Capture the cell that displays the provided text and extract its [X, Y] central coordinate. 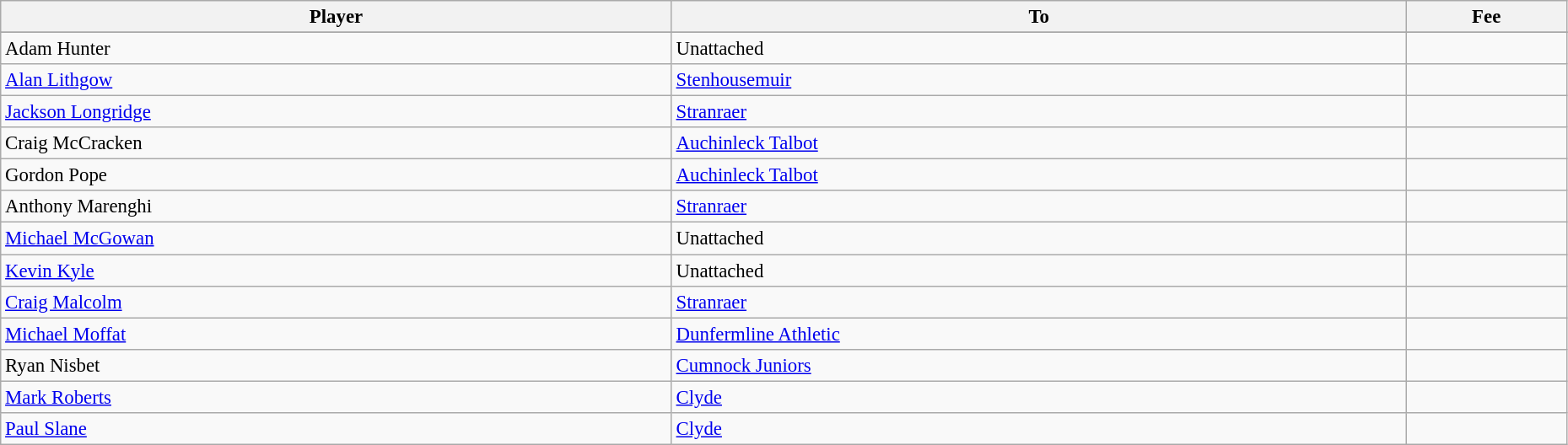
Michael Moffat [336, 334]
Kevin Kyle [336, 271]
Player [336, 17]
To [1039, 17]
Adam Hunter [336, 49]
Ryan Nisbet [336, 365]
Anthony Marenghi [336, 206]
Gordon Pope [336, 175]
Jackson Longridge [336, 112]
Cumnock Juniors [1039, 365]
Mark Roberts [336, 397]
Dunfermline Athletic [1039, 334]
Michael McGowan [336, 239]
Paul Slane [336, 429]
Craig McCracken [336, 143]
Craig Malcolm [336, 302]
Alan Lithgow [336, 80]
Stenhousemuir [1039, 80]
Fee [1486, 17]
